Scan for the cell matching the given text and deliver its [x, y] coordinate at center. 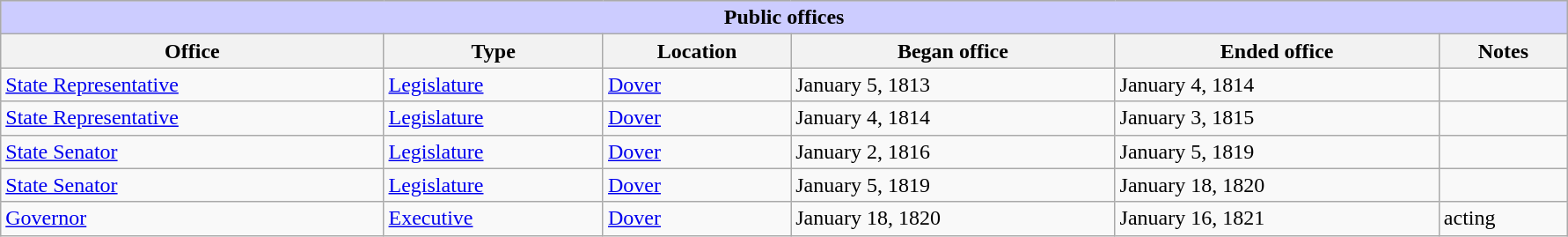
January 16, 1821 [1277, 218]
January 5, 1813 [953, 85]
January 2, 1816 [953, 152]
Executive [493, 218]
acting [1503, 218]
Location [697, 51]
January 3, 1815 [1277, 118]
Governor [192, 218]
Ended office [1277, 51]
Public offices [785, 18]
Type [493, 51]
Office [192, 51]
Notes [1503, 51]
Began office [953, 51]
